Identify which cell holds the provided text, then report its [X, Y] central coordinate. 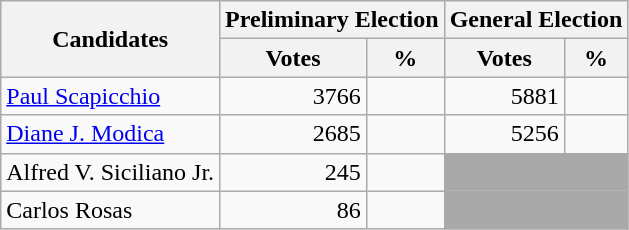
245 [294, 172]
Alfred V. Siciliano Jr. [110, 172]
Paul Scapicchio [110, 96]
General Election [536, 20]
Candidates [110, 39]
5881 [504, 96]
2685 [294, 134]
Carlos Rosas [110, 210]
3766 [294, 96]
Preliminary Election [332, 20]
Diane J. Modica [110, 134]
5256 [504, 134]
86 [294, 210]
